Search for the cell housing the specified text and yield its [x, y] center coordinate. 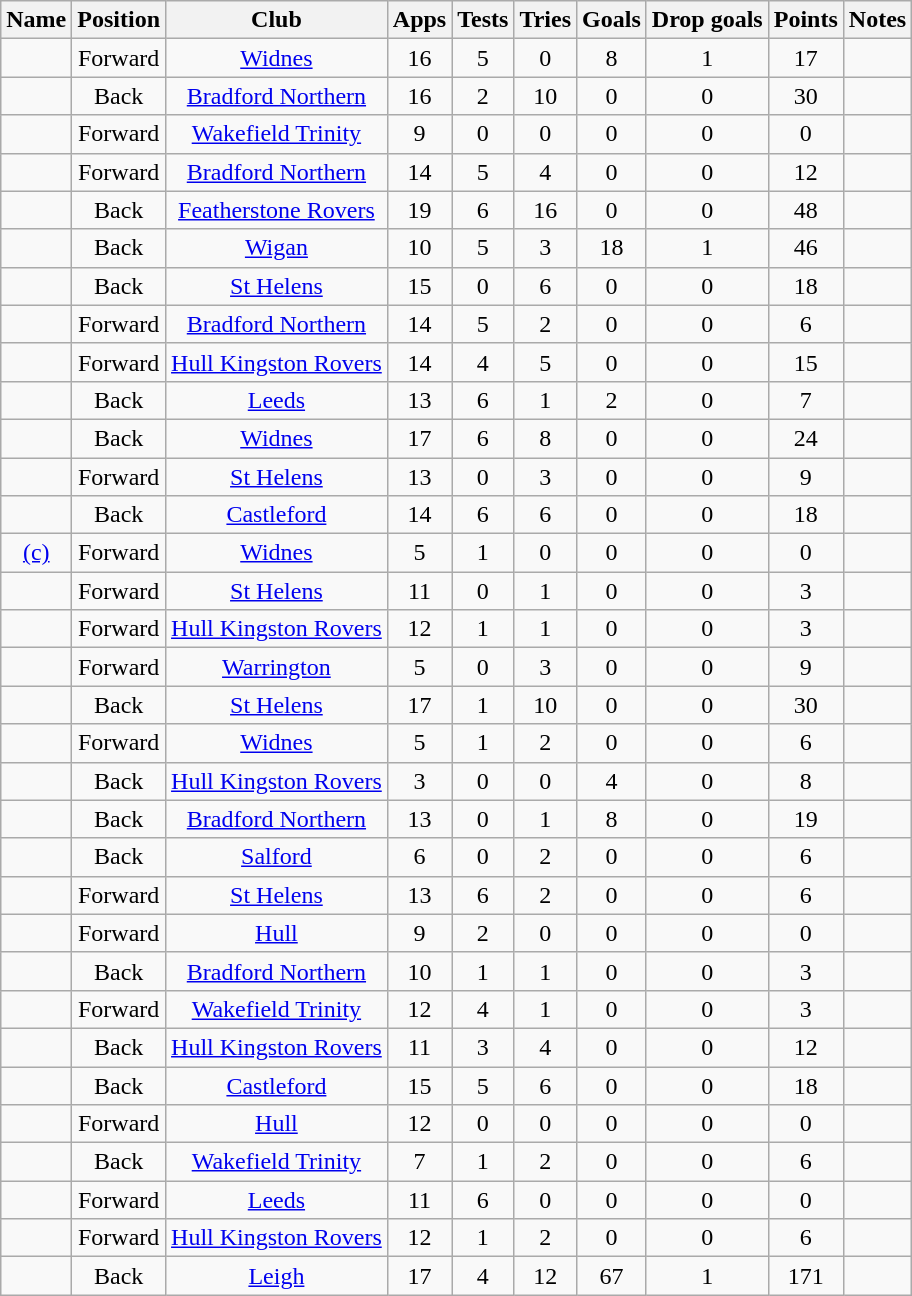
Apps [419, 20]
Drop goals [707, 20]
48 [806, 210]
Featherstone Rovers [277, 210]
24 [806, 438]
Notes [877, 20]
Position [119, 20]
Club [277, 20]
Tests [483, 20]
Goals [612, 20]
Warrington [277, 667]
Salford [277, 857]
171 [806, 1276]
Tries [546, 20]
67 [612, 1276]
46 [806, 248]
Wigan [277, 248]
Points [806, 20]
Leigh [277, 1276]
Name [36, 20]
(c) [36, 553]
